Search for the cell housing the specified text and yield its (x, y) center coordinate. 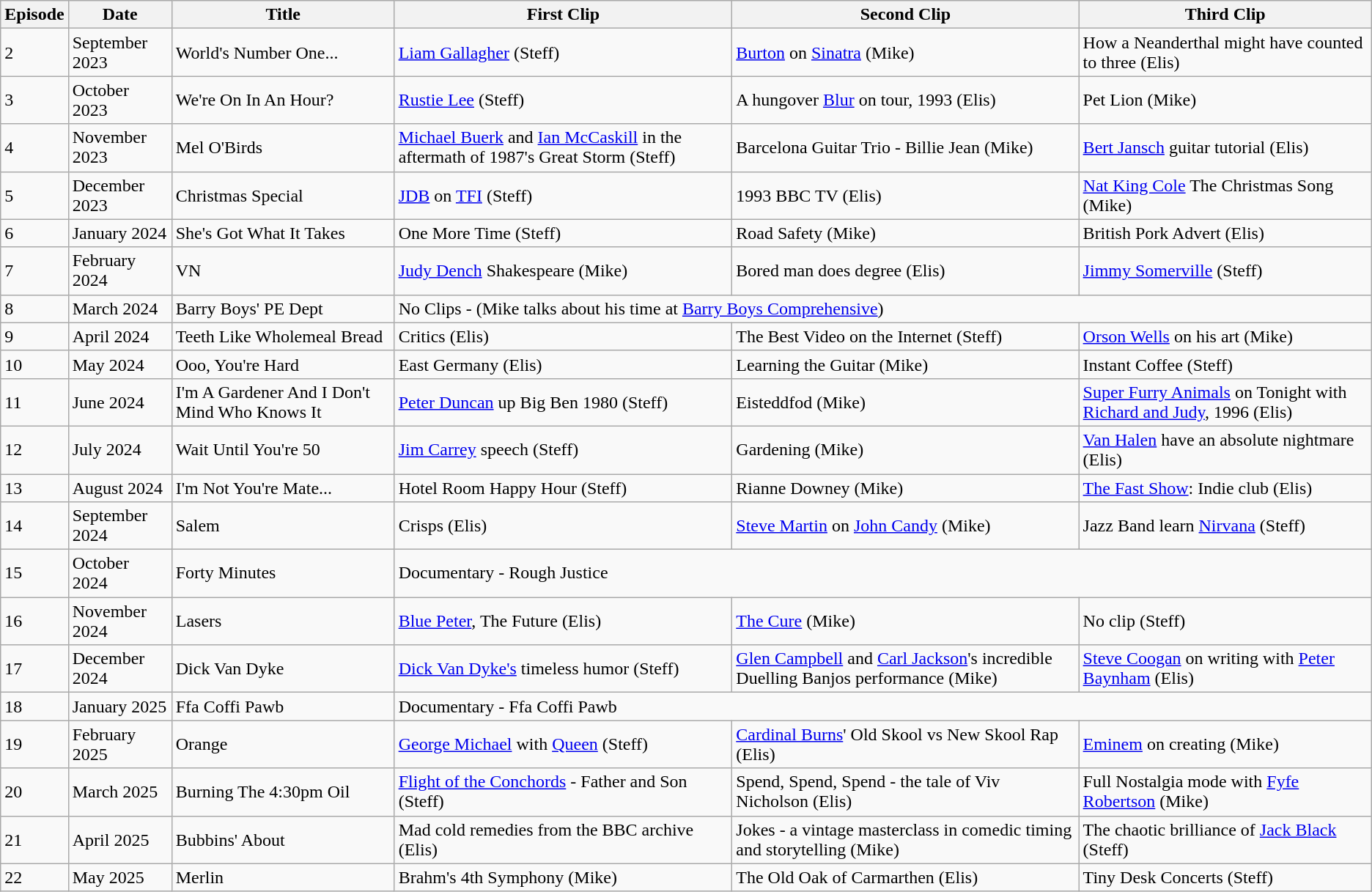
Lasers (283, 622)
February 2025 (120, 745)
Van Halen have an absolute nightmare (Elis) (1225, 450)
September 2024 (120, 526)
Bert Jansch guitar tutorial (Elis) (1225, 148)
11 (34, 402)
Burning The 4:30pm Oil (283, 792)
Third Clip (1225, 15)
January 2025 (120, 707)
Blue Peter, The Future (Elis) (563, 622)
One More Time (Steff) (563, 233)
Jimmy Somerville (Steff) (1225, 271)
March 2024 (120, 309)
7 (34, 271)
Bubbins' About (283, 840)
Wait Until You're 50 (283, 450)
Cardinal Burns' Old Skool vs New Skool Rap (Elis) (906, 745)
Title (283, 15)
Liam Gallagher (Steff) (563, 53)
Critics (Elis) (563, 336)
Forty Minutes (283, 573)
Merlin (283, 877)
World's Number One... (283, 53)
Steve Martin on John Candy (Mike) (906, 526)
Documentary - Rough Justice (882, 573)
Spend, Spend, Spend - the tale of Viv Nicholson (Elis) (906, 792)
5 (34, 195)
December 2023 (120, 195)
George Michael with Queen (Steff) (563, 745)
No clip (Steff) (1225, 622)
Mad cold remedies from the BBC archive (Elis) (563, 840)
Road Safety (Mike) (906, 233)
Tiny Desk Concerts (Steff) (1225, 877)
20 (34, 792)
April 2025 (120, 840)
21 (34, 840)
Steve Coogan on writing with Peter Baynham (Elis) (1225, 668)
June 2024 (120, 402)
Instant Coffee (Steff) (1225, 364)
Barcelona Guitar Trio - Billie Jean (Mike) (906, 148)
13 (34, 487)
Salem (283, 526)
Episode (34, 15)
Eminem on creating (Mike) (1225, 745)
Full Nostalgia mode with Fyfe Robertson (Mike) (1225, 792)
16 (34, 622)
How a Neanderthal might have counted to three (Elis) (1225, 53)
British Pork Advert (Elis) (1225, 233)
The Best Video on the Internet (Steff) (906, 336)
March 2025 (120, 792)
17 (34, 668)
October 2024 (120, 573)
Rianne Downey (Mike) (906, 487)
Ffa Coffi Pawb (283, 707)
November 2024 (120, 622)
Dick Van Dyke (283, 668)
Dick Van Dyke's timeless humor (Steff) (563, 668)
A hungover Blur on tour, 1993 (Elis) (906, 100)
Michael Buerk and Ian McCaskill in the aftermath of 1987's Great Storm (Steff) (563, 148)
3 (34, 100)
15 (34, 573)
First Clip (563, 15)
Glen Campbell and Carl Jackson's incredible Duelling Banjos performance (Mike) (906, 668)
February 2024 (120, 271)
November 2023 (120, 148)
12 (34, 450)
Crisps (Elis) (563, 526)
Flight of the Conchords - Father and Son (Steff) (563, 792)
VN (283, 271)
8 (34, 309)
East Germany (Elis) (563, 364)
Gardening (Mike) (906, 450)
No Clips - (Mike talks about his time at Barry Boys Comprehensive) (882, 309)
Jim Carrey speech (Steff) (563, 450)
10 (34, 364)
Nat King Cole The Christmas Song (Mike) (1225, 195)
14 (34, 526)
Ooo, You're Hard (283, 364)
19 (34, 745)
Orange (283, 745)
Brahm's 4th Symphony (Mike) (563, 877)
October 2023 (120, 100)
Burton on Sinatra (Mike) (906, 53)
JDB on TFI (Steff) (563, 195)
Mel O'Birds (283, 148)
December 2024 (120, 668)
Super Furry Animals on Tonight with Richard and Judy, 1996 (Elis) (1225, 402)
9 (34, 336)
2 (34, 53)
Peter Duncan up Big Ben 1980 (Steff) (563, 402)
Jokes - a vintage masterclass in comedic timing and storytelling (Mike) (906, 840)
I'm A Gardener And I Don't Mind Who Knows It (283, 402)
Jazz Band learn Nirvana (Steff) (1225, 526)
May 2024 (120, 364)
July 2024 (120, 450)
1993 BBC TV (Elis) (906, 195)
Learning the Guitar (Mike) (906, 364)
The Old Oak of Carmarthen (Elis) (906, 877)
Pet Lion (Mike) (1225, 100)
We're On In An Hour? (283, 100)
May 2025 (120, 877)
Second Clip (906, 15)
18 (34, 707)
I'm Not You're Mate... (283, 487)
Orson Wells on his art (Mike) (1225, 336)
Christmas Special (283, 195)
Barry Boys' PE Dept (283, 309)
4 (34, 148)
Teeth Like Wholemeal Bread (283, 336)
The Fast Show: Indie club (Elis) (1225, 487)
6 (34, 233)
August 2024 (120, 487)
Hotel Room Happy Hour (Steff) (563, 487)
22 (34, 877)
The Cure (Mike) (906, 622)
Documentary - Ffa Coffi Pawb (882, 707)
Eisteddfod (Mike) (906, 402)
She's Got What It Takes (283, 233)
Rustie Lee (Steff) (563, 100)
Date (120, 15)
Bored man does degree (Elis) (906, 271)
September 2023 (120, 53)
Judy Dench Shakespeare (Mike) (563, 271)
April 2024 (120, 336)
January 2024 (120, 233)
The chaotic brilliance of Jack Black (Steff) (1225, 840)
